Scan for the cell matching the given text and deliver its [X, Y] coordinate at center. 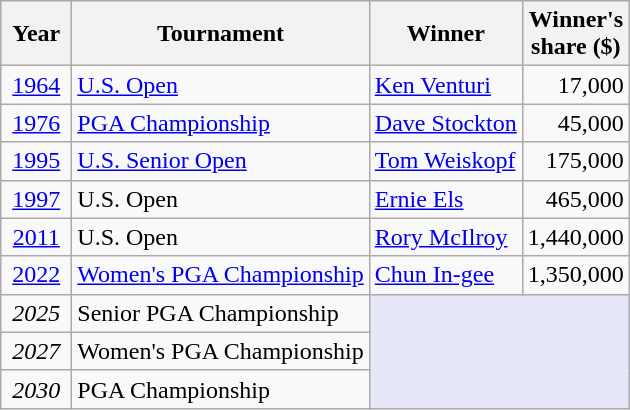
1964 [36, 85]
Tom Weiskopf [446, 161]
2030 [36, 389]
17,000 [576, 85]
465,000 [576, 199]
2027 [36, 351]
1976 [36, 123]
1997 [36, 199]
Winner'sshare ($) [576, 34]
Dave Stockton [446, 123]
Winner [446, 34]
175,000 [576, 161]
2025 [36, 313]
Chun In-gee [446, 275]
Tournament [220, 34]
Ernie Els [446, 199]
Year [36, 34]
1995 [36, 161]
2011 [36, 237]
Senior PGA Championship [220, 313]
45,000 [576, 123]
Rory McIlroy [446, 237]
Ken Venturi [446, 85]
2022 [36, 275]
1,440,000 [576, 237]
U.S. Senior Open [220, 161]
1,350,000 [576, 275]
